Extract the [x, y] coordinate from the center of the cell holding the provided text.  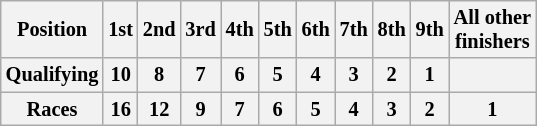
8 [160, 75]
5th [278, 29]
12 [160, 109]
7th [354, 29]
8th [392, 29]
Qualifying [52, 75]
6th [316, 29]
Races [52, 109]
10 [120, 75]
1st [120, 29]
2nd [160, 29]
16 [120, 109]
4th [240, 29]
All otherfinishers [492, 29]
3rd [200, 29]
Position [52, 29]
9th [430, 29]
9 [200, 109]
